Output the (X, Y) coordinate of the center of the cell containing the given text.  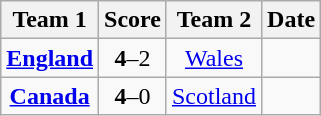
Score (133, 20)
Wales (214, 58)
4–2 (133, 58)
Canada (50, 96)
Team 2 (214, 20)
England (50, 58)
4–0 (133, 96)
Date (292, 20)
Team 1 (50, 20)
Scotland (214, 96)
